From the cell containing the given text, extract its center point as (x, y) coordinate. 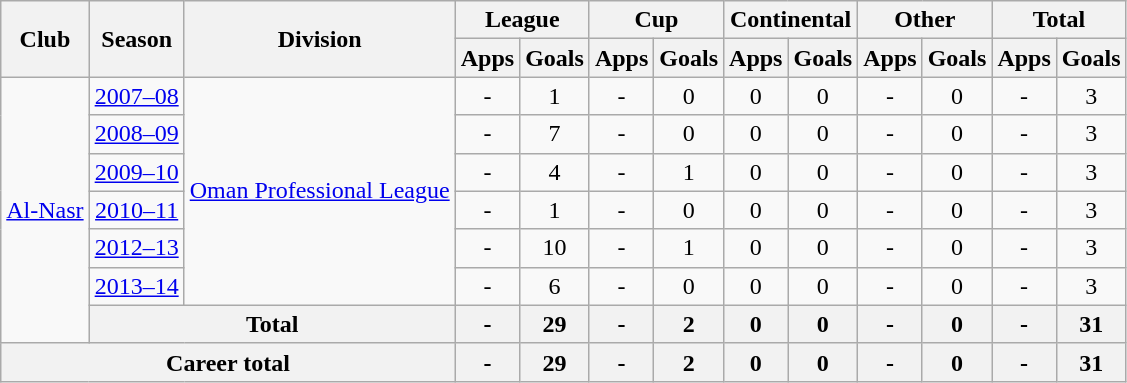
Continental (791, 20)
10 (555, 248)
League (522, 20)
Career total (228, 362)
4 (555, 172)
Other (925, 20)
6 (555, 286)
Cup (656, 20)
Season (136, 39)
Division (320, 39)
2013–14 (136, 286)
2008–09 (136, 134)
Al-Nasr (45, 210)
2012–13 (136, 248)
7 (555, 134)
Oman Professional League (320, 191)
2009–10 (136, 172)
Club (45, 39)
2007–08 (136, 96)
2010–11 (136, 210)
